Return the [X, Y] coordinate for the center point of the cell that contains the specified text.  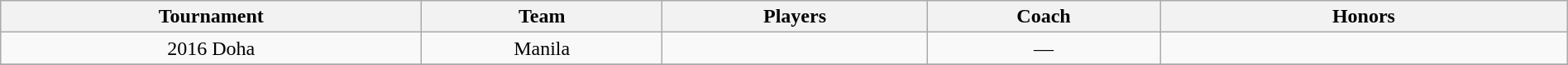
Honors [1365, 17]
Coach [1044, 17]
Players [796, 17]
Team [543, 17]
— [1044, 48]
Tournament [212, 17]
Manila [543, 48]
2016 Doha [212, 48]
